Identify which cell holds the provided text, then report its [X, Y] central coordinate. 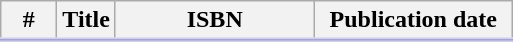
Publication date [414, 21]
# [29, 21]
Title [86, 21]
ISBN [214, 21]
